Return (X, Y) of the center of cell containing provided text 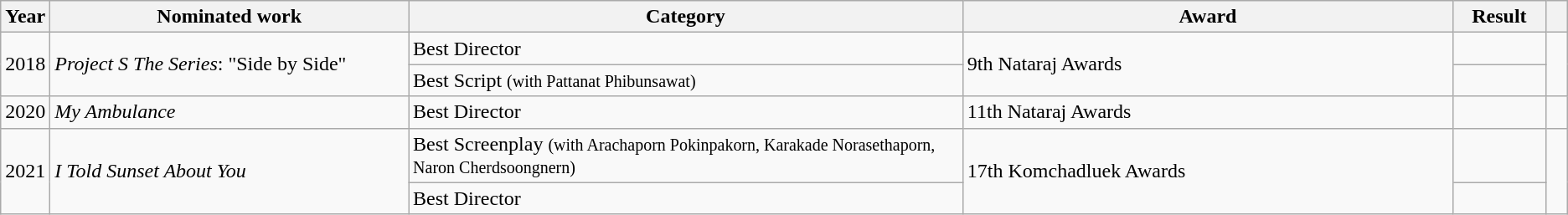
Project S The Series: "Side by Side" (230, 64)
Nominated work (230, 17)
My Ambulance (230, 112)
Category (686, 17)
9th Nataraj Awards (1208, 64)
Year (25, 17)
Result (1499, 17)
2018 (25, 64)
2021 (25, 171)
Best Script (with Pattanat Phibunsawat) (686, 80)
11th Nataraj Awards (1208, 112)
2020 (25, 112)
I Told Sunset About You (230, 171)
17th Komchadluek Awards (1208, 171)
Award (1208, 17)
Best Screenplay (with Arachaporn Pokinpakorn, Karakade Norasethaporn, Naron Cherdsoongnern) (686, 156)
